Search for the cell housing the specified text and yield its (x, y) center coordinate. 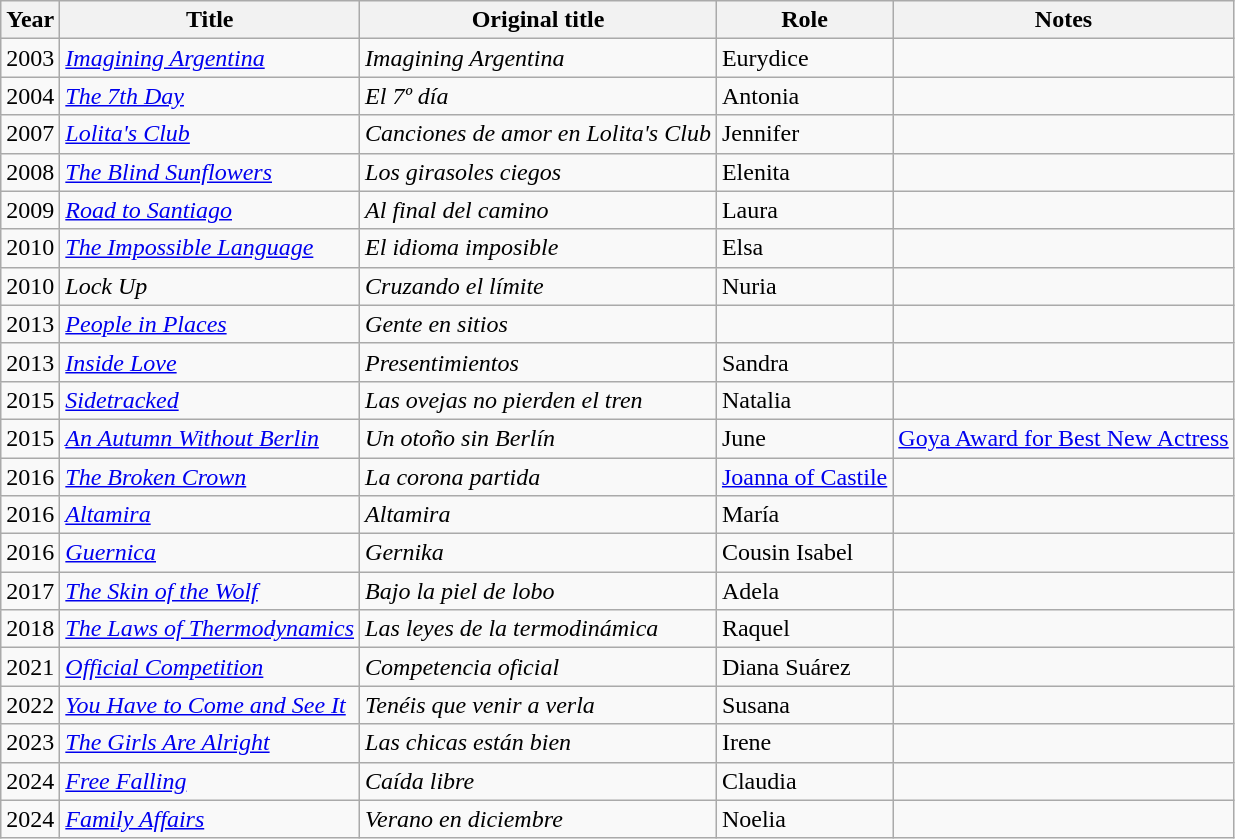
You Have to Come and See It (210, 705)
Title (210, 20)
Raquel (804, 629)
Adela (804, 591)
Notes (1064, 20)
Natalia (804, 400)
People in Places (210, 324)
Goya Award for Best New Actress (1064, 438)
Los girasoles ciegos (538, 172)
An Autumn Without Berlin (210, 438)
Role (804, 20)
2023 (30, 743)
June (804, 438)
Las ovejas no pierden el tren (538, 400)
The Laws of Thermodynamics (210, 629)
Presentimientos (538, 362)
Guernica (210, 553)
Free Falling (210, 781)
2021 (30, 667)
Noelia (804, 819)
Verano en diciembre (538, 819)
The Impossible Language (210, 248)
Diana Suárez (804, 667)
The Broken Crown (210, 477)
Original title (538, 20)
The Skin of the Wolf (210, 591)
2017 (30, 591)
El 7º día (538, 96)
Nuria (804, 286)
Bajo la piel de lobo (538, 591)
2003 (30, 58)
Lock Up (210, 286)
2008 (30, 172)
Inside Love (210, 362)
La corona partida (538, 477)
2004 (30, 96)
Elsa (804, 248)
María (804, 515)
Las chicas están bien (538, 743)
Elenita (804, 172)
The Blind Sunflowers (210, 172)
Sandra (804, 362)
Susana (804, 705)
Lolita's Club (210, 134)
Claudia (804, 781)
The 7th Day (210, 96)
Irene (804, 743)
Joanna of Castile (804, 477)
Tenéis que venir a verla (538, 705)
Eurydice (804, 58)
Family Affairs (210, 819)
Laura (804, 210)
Caída libre (538, 781)
Un otoño sin Berlín (538, 438)
2007 (30, 134)
Canciones de amor en Lolita's Club (538, 134)
Las leyes de la termodinámica (538, 629)
Cousin Isabel (804, 553)
Antonia (804, 96)
El idioma imposible (538, 248)
Road to Santiago (210, 210)
Cruzando el límite (538, 286)
Gernika (538, 553)
Jennifer (804, 134)
Al final del camino (538, 210)
2018 (30, 629)
The Girls Are Alright (210, 743)
Official Competition (210, 667)
Competencia oficial (538, 667)
Sidetracked (210, 400)
2009 (30, 210)
Year (30, 20)
2022 (30, 705)
Gente en sitios (538, 324)
